Return the (X, Y) coordinate for the center point of the cell that contains the specified text.  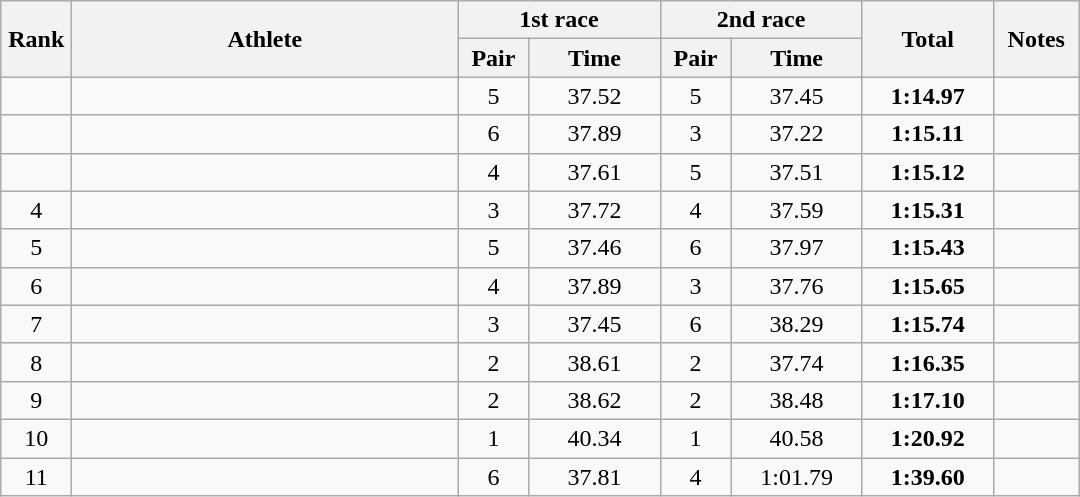
2nd race (761, 20)
37.51 (796, 172)
37.74 (796, 362)
1:15.11 (928, 134)
1:15.43 (928, 248)
1:15.31 (928, 210)
1st race (559, 20)
1:14.97 (928, 96)
38.61 (594, 362)
37.52 (594, 96)
38.29 (796, 324)
1:16.35 (928, 362)
1:01.79 (796, 477)
37.72 (594, 210)
7 (36, 324)
37.22 (796, 134)
11 (36, 477)
38.62 (594, 400)
40.34 (594, 438)
1:20.92 (928, 438)
37.59 (796, 210)
1:15.65 (928, 286)
37.46 (594, 248)
38.48 (796, 400)
8 (36, 362)
Rank (36, 39)
37.76 (796, 286)
1:15.74 (928, 324)
Total (928, 39)
1:39.60 (928, 477)
37.61 (594, 172)
37.81 (594, 477)
40.58 (796, 438)
1:15.12 (928, 172)
10 (36, 438)
9 (36, 400)
37.97 (796, 248)
Athlete (265, 39)
1:17.10 (928, 400)
Notes (1036, 39)
